Detect which cell encompasses the target text, then output its [x, y] center coordinate. 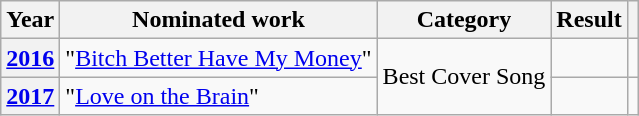
Category [464, 20]
"Bitch Better Have My Money" [218, 58]
Nominated work [218, 20]
Year [30, 20]
2016 [30, 58]
2017 [30, 96]
Best Cover Song [464, 77]
"Love on the Brain" [218, 96]
Result [589, 20]
